Determine the (x, y) coordinate at the center of the cell enclosing the given text.  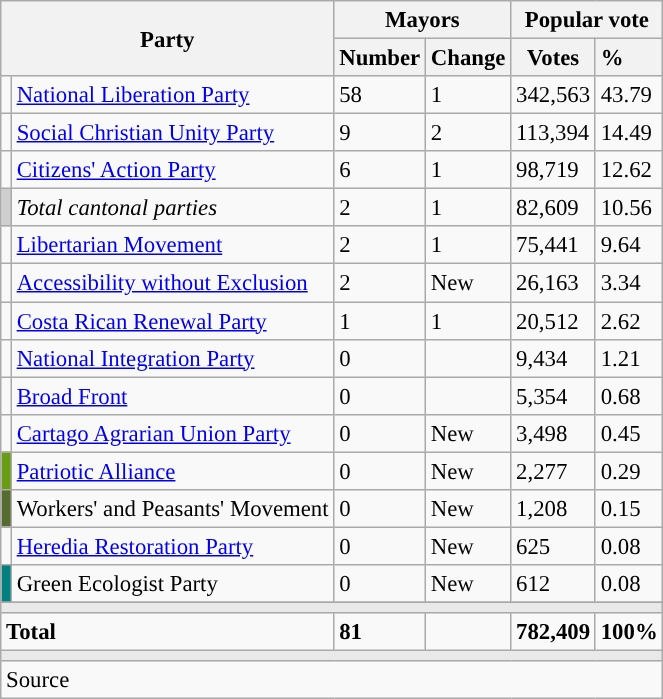
5,354 (554, 396)
782,409 (554, 632)
9,434 (554, 358)
81 (380, 632)
3,498 (554, 433)
Mayors (422, 20)
6 (380, 170)
0.29 (629, 471)
Popular vote (587, 20)
0.45 (629, 433)
98,719 (554, 170)
100% (629, 632)
625 (554, 546)
Libertarian Movement (172, 245)
1.21 (629, 358)
Number (380, 58)
Workers' and Peasants' Movement (172, 509)
Costa Rican Renewal Party (172, 321)
20,512 (554, 321)
Social Christian Unity Party (172, 133)
26,163 (554, 283)
Total cantonal parties (172, 208)
Accessibility without Exclusion (172, 283)
342,563 (554, 95)
9.64 (629, 245)
75,441 (554, 245)
43.79 (629, 95)
2,277 (554, 471)
10.56 (629, 208)
Votes (554, 58)
Total (168, 632)
Heredia Restoration Party (172, 546)
Cartago Agrarian Union Party (172, 433)
National Integration Party (172, 358)
0.68 (629, 396)
National Liberation Party (172, 95)
Change (468, 58)
3.34 (629, 283)
Party (168, 38)
Broad Front (172, 396)
Green Ecologist Party (172, 584)
58 (380, 95)
612 (554, 584)
12.62 (629, 170)
0.15 (629, 509)
1,208 (554, 509)
2.62 (629, 321)
113,394 (554, 133)
82,609 (554, 208)
Patriotic Alliance (172, 471)
% (629, 58)
Citizens' Action Party (172, 170)
14.49 (629, 133)
Source (332, 680)
9 (380, 133)
